Determine the [x, y] coordinate at the center of the cell enclosing the given text.  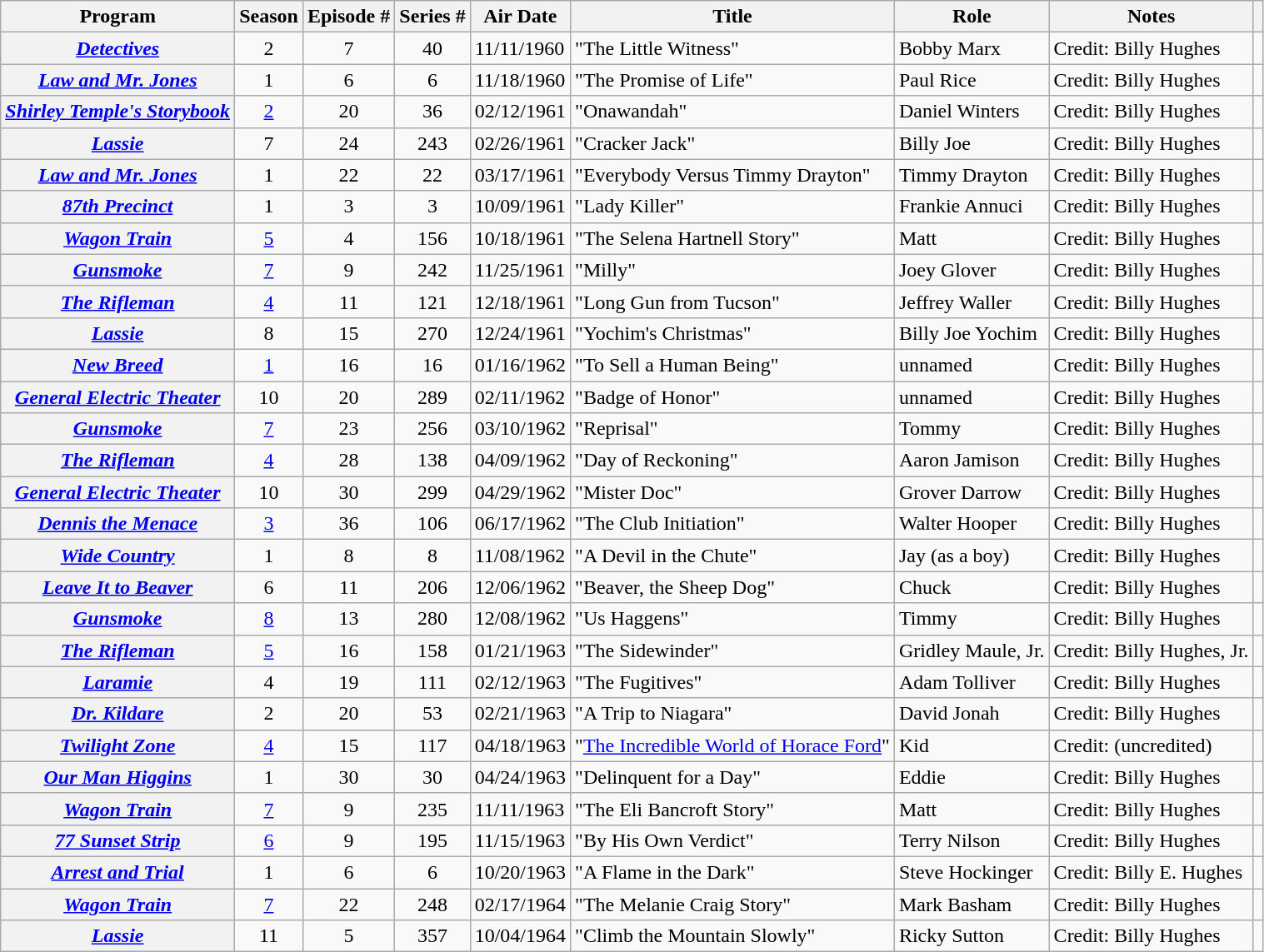
"Milly" [733, 270]
"The Club Initiation" [733, 524]
"Long Gun from Tucson" [733, 302]
"Lady Killer" [733, 207]
10/18/1961 [520, 238]
01/16/1962 [520, 365]
"The Little Witness" [733, 48]
"Beaver, the Sheep Dog" [733, 587]
Tommy [972, 429]
Wide Country [118, 556]
10/20/1963 [520, 872]
Mark Basham [972, 904]
40 [432, 48]
03/17/1961 [520, 175]
248 [432, 904]
28 [348, 461]
23 [348, 429]
"Reprisal" [733, 429]
Shirley Temple's Storybook [118, 112]
11/11/1963 [520, 809]
Credit: (uncredited) [1152, 745]
Ricky Sutton [972, 936]
"Everybody Versus Timmy Drayton" [733, 175]
Credit: Billy Hughes, Jr. [1152, 650]
Walter Hooper [972, 524]
"To Sell a Human Being" [733, 365]
02/21/1963 [520, 714]
Role [972, 17]
Program [118, 17]
02/12/1963 [520, 682]
"Onawandah" [733, 112]
10/09/1961 [520, 207]
Series # [432, 17]
Eddie [972, 777]
Grover Darrow [972, 492]
121 [432, 302]
"By His Own Verdict" [733, 840]
11/18/1960 [520, 80]
138 [432, 461]
24 [348, 143]
Adam Tolliver [972, 682]
242 [432, 270]
03/10/1962 [520, 429]
04/29/1962 [520, 492]
Aaron Jamison [972, 461]
77 Sunset Strip [118, 840]
11/25/1961 [520, 270]
270 [432, 333]
156 [432, 238]
Jay (as a boy) [972, 556]
Timmy Drayton [972, 175]
12/08/1962 [520, 619]
11/11/1960 [520, 48]
Detectives [118, 48]
Season [269, 17]
Notes [1152, 17]
19 [348, 682]
"Climb the Mountain Slowly" [733, 936]
11/08/1962 [520, 556]
"A Devil in the Chute" [733, 556]
Title [733, 17]
"The Sidewinder" [733, 650]
Arrest and Trial [118, 872]
111 [432, 682]
04/09/1962 [520, 461]
12/18/1961 [520, 302]
158 [432, 650]
Air Date [520, 17]
Jeffrey Waller [972, 302]
235 [432, 809]
Daniel Winters [972, 112]
02/11/1962 [520, 397]
"Day of Reckoning" [733, 461]
"Delinquent for a Day" [733, 777]
Our Man Higgins [118, 777]
"Cracker Jack" [733, 143]
Frankie Annuci [972, 207]
04/18/1963 [520, 745]
Episode # [348, 17]
"Us Haggens" [733, 619]
Terry Nilson [972, 840]
195 [432, 840]
280 [432, 619]
"Mister Doc" [733, 492]
New Breed [118, 365]
Leave It to Beaver [118, 587]
"The Eli Bancroft Story" [733, 809]
06/17/1962 [520, 524]
299 [432, 492]
02/12/1961 [520, 112]
Dr. Kildare [118, 714]
Billy Joe [972, 143]
Bobby Marx [972, 48]
Twilight Zone [118, 745]
Gridley Maule, Jr. [972, 650]
357 [432, 936]
12/06/1962 [520, 587]
Dennis the Menace [118, 524]
"The Melanie Craig Story" [733, 904]
"A Flame in the Dark" [733, 872]
11/15/1963 [520, 840]
Kid [972, 745]
"The Promise of Life" [733, 80]
Billy Joe Yochim [972, 333]
12/24/1961 [520, 333]
Paul Rice [972, 80]
206 [432, 587]
243 [432, 143]
04/24/1963 [520, 777]
13 [348, 619]
02/26/1961 [520, 143]
"The Incredible World of Horace Ford" [733, 745]
Credit: Billy E. Hughes [1152, 872]
256 [432, 429]
"The Fugitives" [733, 682]
"A Trip to Niagara" [733, 714]
53 [432, 714]
David Jonah [972, 714]
02/17/1964 [520, 904]
87th Precinct [118, 207]
"The Selena Hartnell Story" [733, 238]
106 [432, 524]
Steve Hockinger [972, 872]
Timmy [972, 619]
117 [432, 745]
"Badge of Honor" [733, 397]
289 [432, 397]
"Yochim's Christmas" [733, 333]
Laramie [118, 682]
10/04/1964 [520, 936]
Joey Glover [972, 270]
Chuck [972, 587]
01/21/1963 [520, 650]
